Search for the cell housing the specified text and yield its [X, Y] center coordinate. 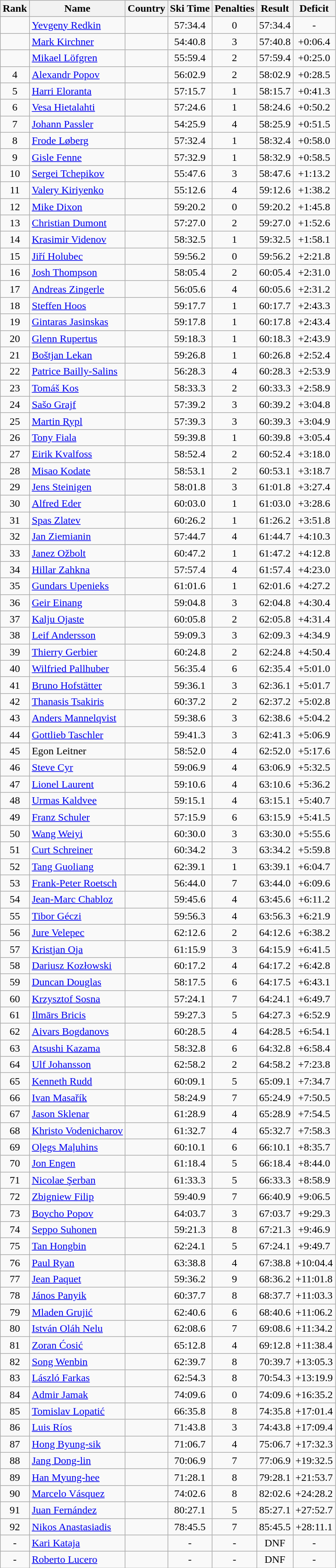
56:05.6 [190, 289]
59:18.3 [190, 339]
59:04.8 [190, 603]
63:56.3 [275, 916]
34 [15, 570]
Martin Rypl [77, 421]
63:15.1 [275, 801]
61:01.8 [275, 487]
58:52.4 [190, 454]
10 [15, 173]
52 [15, 867]
58:32.4 [275, 140]
+5:40.7 [314, 801]
+6:43.1 [314, 982]
+4:27.2 [314, 586]
90 [15, 1493]
+5:17.6 [314, 751]
57:57.4 [190, 570]
66:10.1 [275, 1147]
Thanasis Tsakiris [77, 701]
36 [15, 603]
Ski Time [190, 9]
63:38.8 [190, 1263]
63:39.1 [275, 867]
71:28.1 [190, 1477]
Janez Ožbolt [77, 553]
69:08.6 [275, 1329]
Tomislav Lopatić [77, 1411]
Jean Paquet [77, 1279]
35 [15, 586]
+1:13.2 [314, 173]
61 [15, 1015]
59:10.6 [190, 784]
59:17.7 [190, 306]
69:12.8 [275, 1345]
60:37.2 [190, 701]
64:03.7 [190, 1213]
+5:01.7 [314, 685]
85 [15, 1411]
77 [15, 1279]
58:17.5 [190, 982]
Glenn Rupertus [77, 339]
62:36.1 [275, 685]
58 [15, 965]
Leif Andersson [77, 636]
59:06.9 [190, 768]
Paul Ryan [77, 1263]
Jiří Holubec [77, 256]
60:26.8 [275, 355]
89 [15, 1477]
70:39.7 [275, 1362]
61:01.6 [190, 586]
Josh Thompson [77, 273]
58:33.3 [190, 388]
+2:43.4 [314, 322]
Sašo Grajf [77, 404]
Ivan Masařík [77, 1098]
Geir Einang [77, 603]
57:32.9 [190, 157]
72 [15, 1196]
59:15.1 [190, 801]
+0:28.5 [314, 75]
54 [15, 900]
Tibor Géczi [77, 916]
58:32.9 [275, 157]
Wang Weiyi [77, 834]
+5:41.5 [314, 817]
61:33.3 [190, 1180]
58:24.6 [275, 108]
65:32.7 [275, 1131]
79 [15, 1312]
60:17.7 [275, 306]
+5:32.5 [314, 768]
+11:06.2 [314, 1312]
+3:18.7 [314, 470]
+0:58.0 [314, 140]
41 [15, 685]
Song Wenbin [77, 1362]
+7:50.5 [314, 1098]
60:37.7 [190, 1296]
60:39.8 [275, 437]
60:52.4 [275, 454]
+9:29.3 [314, 1213]
57:15.9 [190, 817]
+8:35.7 [314, 1147]
58:52.0 [190, 751]
55:59.4 [190, 58]
Eirik Kvalfoss [77, 454]
60:10.1 [190, 1147]
+3:18.0 [314, 454]
61:47.2 [275, 553]
62:38.6 [275, 718]
58:05.4 [190, 273]
59:40.9 [190, 1196]
+5:59.8 [314, 850]
54:25.9 [190, 124]
62:24.1 [190, 1246]
+6:42.8 [314, 965]
Oļegs Maļuhins [77, 1147]
+0:50.2 [314, 108]
68 [15, 1131]
64:17.5 [275, 982]
62:39.7 [190, 1362]
+3:28.6 [314, 504]
+0:41.3 [314, 91]
56:28.3 [190, 372]
64:17.2 [275, 965]
Misao Kodate [77, 470]
+4:10.3 [314, 537]
61:18.4 [190, 1164]
15 [15, 256]
66:40.9 [275, 1196]
Johann Passler [77, 124]
60 [15, 998]
82 [15, 1362]
+5:02.8 [314, 701]
+3:05.4 [314, 437]
62:41.3 [275, 735]
Frode Løberg [77, 140]
Kalju Ojaste [77, 619]
84 [15, 1395]
Jason Sklenar [77, 1114]
Luis Ríos [77, 1428]
61:26.2 [275, 520]
46 [15, 768]
Juan Fernández [77, 1510]
61:44.7 [275, 537]
75:06.7 [275, 1444]
Andreas Zingerle [77, 289]
+16:35.2 [314, 1395]
21 [15, 355]
59:36.1 [190, 685]
+5:06.9 [314, 735]
59:21.3 [190, 1229]
66:33.3 [275, 1180]
+10:04.4 [314, 1263]
+3:04.9 [314, 421]
+9:49.7 [314, 1246]
Penalties [235, 9]
57:39.3 [190, 421]
53 [15, 883]
Alfred Eder [77, 504]
Krzysztof Sosna [77, 998]
76 [15, 1263]
33 [15, 553]
+13:05.3 [314, 1362]
+8:58.9 [314, 1180]
+6:54.1 [314, 1032]
50 [15, 834]
+4:31.4 [314, 619]
74 [15, 1229]
70 [15, 1164]
59:45.6 [190, 900]
60:39.3 [275, 421]
Spas Zlatev [77, 520]
57:24.1 [190, 998]
22 [15, 372]
69 [15, 1147]
+2:53.9 [314, 372]
+2:21.8 [314, 256]
+5:55.6 [314, 834]
+3:51.8 [314, 520]
80:27.1 [190, 1510]
64:28.5 [275, 1032]
+6:58.4 [314, 1048]
57:15.7 [190, 91]
73 [15, 1213]
58:01.8 [190, 487]
Han Myung-hee [77, 1477]
62:09.3 [275, 636]
Marcelo Vásquez [77, 1493]
+0:58.5 [314, 157]
60:28.3 [275, 372]
+27:52.7 [314, 1510]
23 [15, 388]
51 [15, 850]
Steve Cyr [77, 768]
57:24.6 [190, 108]
+13:19.9 [314, 1378]
62:05.8 [275, 619]
Tang Guoliang [77, 867]
67:24.1 [275, 1246]
62:54.3 [190, 1378]
+4:50.4 [314, 652]
61:03.0 [275, 504]
+5:01.0 [314, 668]
60:34.2 [190, 850]
24 [15, 404]
85:45.5 [275, 1526]
62:58.2 [190, 1065]
26 [15, 437]
60:17.2 [190, 965]
59:12.6 [275, 190]
Lionel Laurent [77, 784]
+17:09.4 [314, 1428]
67:03.7 [275, 1213]
25 [15, 421]
Hillar Zahkna [77, 570]
92 [15, 1526]
68:37.7 [275, 1296]
62:04.8 [275, 603]
Tan Hongbin [77, 1246]
+7:54.5 [314, 1114]
87 [15, 1444]
58:24.9 [190, 1098]
20 [15, 339]
60:33.3 [275, 388]
Jean-Marc Chabloz [77, 900]
Ulf Johansson [77, 1065]
+5:36.2 [314, 784]
60:24.8 [190, 652]
Nikos Anastasiadis [77, 1526]
Jure Velepec [77, 932]
64:32.8 [275, 1048]
58:02.9 [275, 75]
57:32.4 [190, 140]
Krasimir Videnov [77, 240]
Mike Dixon [77, 207]
70:06.9 [190, 1460]
56:35.4 [190, 668]
60:05.4 [275, 273]
Vesa Hietalahti [77, 108]
59:27.3 [190, 1015]
63:44.0 [275, 883]
68:36.2 [275, 1279]
Mark Kirchner [77, 42]
62:08.6 [190, 1329]
30 [15, 504]
Gottlieb Taschler [77, 735]
59:41.3 [190, 735]
Gundars Upenieks [77, 586]
81 [15, 1345]
Mladen Grujić [77, 1312]
+0:06.4 [314, 42]
Zbigniew Filip [77, 1196]
+2:43.9 [314, 339]
+6:04.7 [314, 867]
+4:12.8 [314, 553]
+24:28.2 [314, 1493]
+28:11.1 [314, 1526]
+1:58.1 [314, 240]
60:30.0 [190, 834]
65:28.9 [275, 1114]
+4:30.4 [314, 603]
18 [15, 306]
57 [15, 949]
60:28.5 [190, 1032]
65:24.9 [275, 1098]
+8:44.0 [314, 1164]
29 [15, 487]
71:43.8 [190, 1428]
Admir Jamak [77, 1395]
+0:51.5 [314, 124]
+7:34.7 [314, 1081]
+19:32.5 [314, 1460]
60:18.3 [275, 339]
64:24.1 [275, 998]
58:32.8 [190, 1048]
61:57.4 [275, 570]
59:09.3 [190, 636]
+21:53.7 [314, 1477]
58:53.1 [190, 470]
60:05.6 [275, 289]
47 [15, 784]
+11:01.8 [314, 1279]
59:38.6 [190, 718]
37 [15, 619]
Tony Fiala [77, 437]
63:15.9 [275, 817]
57:39.2 [190, 404]
17 [15, 289]
Frank-Peter Roetsch [77, 883]
+7:58.3 [314, 1131]
63:34.2 [275, 850]
74:35.8 [275, 1411]
Bruno Hofstätter [77, 685]
Mikael Löfgren [77, 58]
83 [15, 1378]
Urmas Kaldvee [77, 801]
59:17.8 [190, 322]
55 [15, 916]
+0:25.0 [314, 58]
István Oláh Nelu [77, 1329]
Alexandr Popov [77, 75]
11 [15, 190]
+2:58.9 [314, 388]
64:15.9 [275, 949]
Hong Byung-sik [77, 1444]
59:56.3 [190, 916]
Rank [15, 9]
79:28.1 [275, 1477]
Khristo Vodenicharov [77, 1131]
+6:11.2 [314, 900]
Duncan Douglas [77, 982]
67:21.3 [275, 1229]
+2:31.0 [314, 273]
59:39.8 [190, 437]
+2:52.4 [314, 355]
Jan Ziemianin [77, 537]
60:53.1 [275, 470]
Atsushi Kazama [77, 1048]
88 [15, 1460]
45 [15, 751]
74:02.6 [190, 1493]
28 [15, 470]
Dariusz Kozłowski [77, 965]
56 [15, 932]
38 [15, 636]
85:27.1 [275, 1510]
63:45.6 [275, 900]
59:32.5 [275, 240]
71:06.7 [190, 1444]
61:32.7 [190, 1131]
Boycho Popov [77, 1213]
62:37.2 [275, 701]
Aivars Bogdanovs [77, 1032]
Egon Leitner [77, 751]
Result [275, 9]
59 [15, 982]
19 [15, 322]
+9:46.9 [314, 1229]
75 [15, 1246]
+5:04.2 [314, 718]
Sergei Tchepikov [77, 173]
49 [15, 817]
86 [15, 1428]
62:39.1 [190, 867]
80 [15, 1329]
Valery Kiriyenko [77, 190]
60:09.1 [190, 1081]
78:45.5 [190, 1526]
Nicolae Şerban [77, 1180]
Harri Eloranta [77, 91]
Deficit [314, 9]
74:43.8 [275, 1428]
+11:38.4 [314, 1345]
Country [146, 9]
59:27.0 [275, 223]
62:35.4 [275, 668]
61:15.9 [190, 949]
+1:38.2 [314, 190]
66 [15, 1098]
62:12.6 [190, 932]
40 [15, 668]
Anders Mannelqvist [77, 718]
Christian Dumont [77, 223]
+1:52.6 [314, 223]
+3:27.4 [314, 487]
43 [15, 718]
Boštjan Lekan [77, 355]
+6:41.5 [314, 949]
63:30.0 [275, 834]
+17:01.4 [314, 1411]
58:15.7 [275, 91]
60:03.0 [190, 504]
+1:45.8 [314, 207]
+6:21.9 [314, 916]
60:05.8 [190, 619]
60:39.2 [275, 404]
Wilfried Pallhuber [77, 668]
48 [15, 801]
+6:09.6 [314, 883]
62:24.8 [275, 652]
13 [15, 223]
55:12.6 [190, 190]
+6:49.7 [314, 998]
64:27.3 [275, 1015]
Kari Kataja [77, 1543]
56:44.0 [190, 883]
Thierry Gerbier [77, 652]
58:25.9 [275, 124]
Seppo Suhonen [77, 1229]
Ilmārs Bricis [77, 1015]
66:18.4 [275, 1164]
Yevgeny Redkin [77, 25]
70:54.3 [275, 1378]
14 [15, 240]
Jon Engen [77, 1164]
62:01.6 [275, 586]
+2:31.2 [314, 289]
12 [15, 207]
82:02.6 [275, 1493]
+2:43.3 [314, 306]
Jens Steinigen [77, 487]
57:44.7 [190, 537]
55:47.6 [190, 173]
39 [15, 652]
64:12.6 [275, 932]
58:47.6 [275, 173]
64:58.2 [275, 1065]
31 [15, 520]
László Farkas [77, 1378]
57:27.0 [190, 223]
+9:06.5 [314, 1196]
66:35.8 [190, 1411]
59:36.2 [190, 1279]
62:40.6 [190, 1312]
16 [15, 273]
+4:34.9 [314, 636]
Tomáš Kos [77, 388]
27 [15, 454]
60:26.2 [190, 520]
65:09.1 [275, 1081]
67:38.8 [275, 1263]
+11:34.2 [314, 1329]
Steffen Hoos [77, 306]
60:17.8 [275, 322]
59:26.8 [190, 355]
János Panyik [77, 1296]
Gisle Fenne [77, 157]
Kristjan Oja [77, 949]
71 [15, 1180]
63:06.9 [275, 768]
58:32.5 [190, 240]
Patrice Bailly-Salins [77, 372]
62:52.0 [275, 751]
+4:23.0 [314, 570]
91 [15, 1510]
62 [15, 1032]
57:59.4 [275, 58]
44 [15, 735]
32 [15, 537]
54:40.8 [190, 42]
56:02.9 [190, 75]
+6:38.2 [314, 932]
Franz Schuler [77, 817]
Zoran Ćosić [77, 1345]
63 [15, 1048]
77:06.9 [275, 1460]
+6:52.9 [314, 1015]
+17:32.3 [314, 1444]
68:40.6 [275, 1312]
Name [77, 9]
+3:04.8 [314, 404]
65:12.8 [190, 1345]
Curt Schreiner [77, 850]
64 [15, 1065]
Kenneth Rudd [77, 1081]
65 [15, 1081]
Jang Dong-lin [77, 1460]
67 [15, 1114]
61:28.9 [190, 1114]
63:10.6 [275, 784]
Gintaras Jasinskas [77, 322]
+11:03.3 [314, 1296]
Roberto Lucero [77, 1560]
60:47.2 [190, 553]
42 [15, 701]
78 [15, 1296]
57:40.8 [275, 42]
+7:23.8 [314, 1065]
